Determine the [X, Y] coordinate at the center of the cell enclosing the given text.  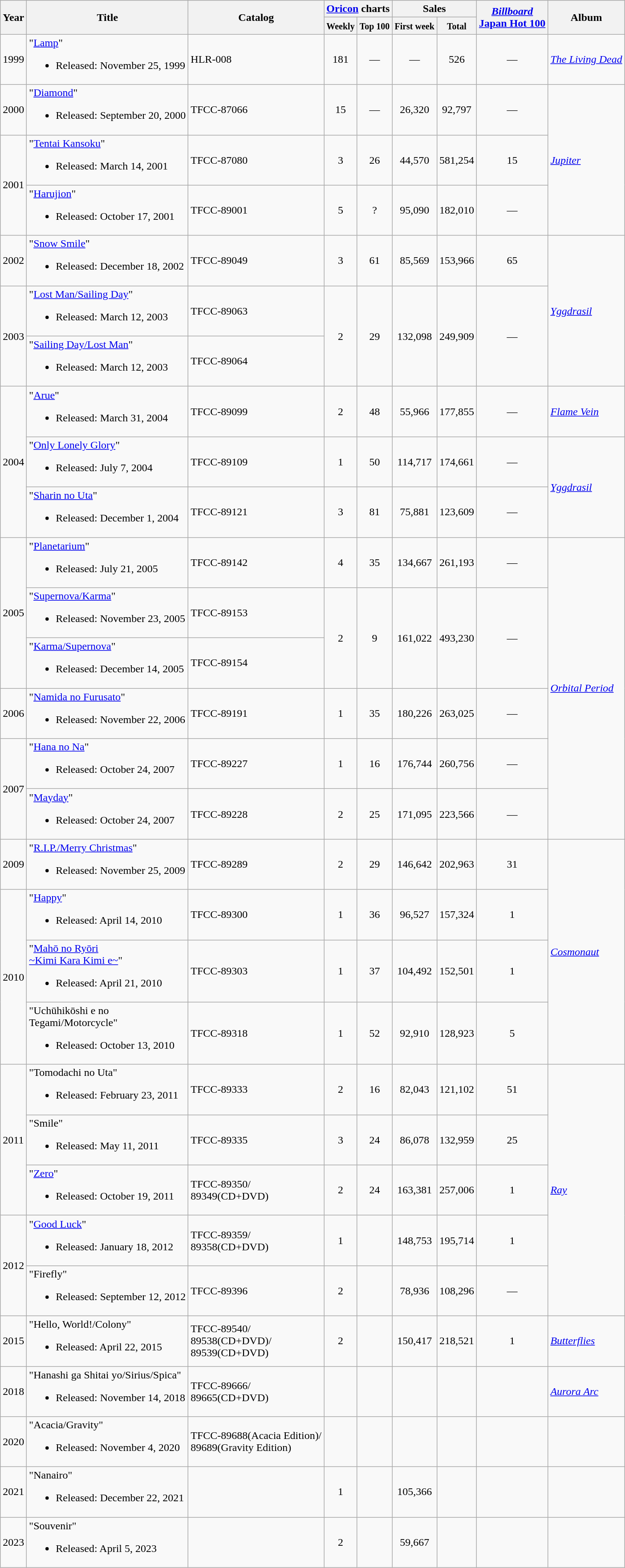
"Nanairo"Released: December 22, 2021 [108, 1492]
2010 [13, 977]
TFCC-89350/89349(CD+DVD) [256, 1190]
51 [512, 1089]
176,744 [414, 764]
TFCC-89121 [256, 512]
"Tomodachi no Uta"Released: February 23, 2011 [108, 1089]
85,569 [414, 261]
TFCC-89154 [256, 663]
55,966 [414, 411]
TFCC-89289 [256, 864]
2021 [13, 1492]
104,492 [414, 971]
Oricon charts [358, 9]
65 [512, 261]
TFCC-89191 [256, 714]
44,570 [414, 160]
"Namida no Furusato"Released: November 22, 2006 [108, 714]
"Tentai Kansoku"Released: March 14, 2001 [108, 160]
Weekly [341, 26]
TFCC-89064 [256, 361]
223,566 [457, 814]
2015 [13, 1341]
123,609 [457, 512]
153,966 [457, 261]
152,501 [457, 971]
257,006 [457, 1190]
4 [341, 562]
TFCC-89049 [256, 261]
"Karma/Supernova"Released: December 14, 2005 [108, 663]
TFCC-89359/89358(CD+DVD) [256, 1241]
95,090 [414, 210]
78,936 [414, 1290]
Ray [586, 1190]
114,717 [414, 462]
TFCC-89153 [256, 613]
121,102 [457, 1089]
"Lamp"Released: November 25, 1999 [108, 60]
"Harujion"Released: October 17, 2001 [108, 210]
26 [375, 160]
Top 100 [375, 26]
2023 [13, 1542]
TFCC-89318 [256, 1033]
"Hello, World!/Colony"Released: April 22, 2015 [108, 1341]
Aurora Arc [586, 1391]
2004 [13, 462]
"Supernova/Karma"Released: November 23, 2005 [108, 613]
81 [375, 512]
BillboardJapan Hot 100 [512, 17]
2001 [13, 185]
"Sharin no Uta"Released: December 1, 2004 [108, 512]
2006 [13, 714]
182,010 [457, 210]
"R.I.P./Merry Christmas"Released: November 25, 2009 [108, 864]
TFCC-89300 [256, 915]
82,043 [414, 1089]
171,095 [414, 814]
581,254 [457, 160]
"Diamond"Released: September 20, 2000 [108, 109]
50 [375, 462]
TFCC-89109 [256, 462]
2020 [13, 1442]
TFCC-89227 [256, 764]
TFCC-89303 [256, 971]
128,923 [457, 1033]
2002 [13, 261]
2011 [13, 1140]
TFCC-89540/89538(CD+DVD)/89539(CD+DVD) [256, 1341]
202,963 [457, 864]
"Arue"Released: March 31, 2004 [108, 411]
2018 [13, 1391]
195,714 [457, 1241]
526 [457, 60]
TFCC-89333 [256, 1089]
"Hanashi ga Shitai yo/Sirius/Spica"Released: November 14, 2018 [108, 1391]
260,756 [457, 764]
181 [341, 60]
TFCC-89228 [256, 814]
150,417 [414, 1341]
"Zero"Released: October 19, 2011 [108, 1190]
31 [512, 864]
First week [414, 26]
"Lost Man/Sailing Day"Released: March 12, 2003 [108, 311]
TFCC-89142 [256, 562]
"Mahō no Ryōri~Kimi Kara Kimi e~"Released: April 21, 2010 [108, 971]
Orbital Period [586, 688]
249,909 [457, 336]
177,855 [457, 411]
37 [375, 971]
"Hana no Na"Released: October 24, 2007 [108, 764]
"Mayday"Released: October 24, 2007 [108, 814]
The Living Dead [586, 60]
? [375, 210]
92,797 [457, 109]
"Smile"Released: May 11, 2011 [108, 1140]
157,324 [457, 915]
Year [13, 17]
180,226 [414, 714]
2009 [13, 864]
"Sailing Day/Lost Man"Released: March 12, 2003 [108, 361]
2000 [13, 109]
TFCC-87066 [256, 109]
"Good Luck"Released: January 18, 2012 [108, 1241]
9 [375, 638]
HLR-008 [256, 60]
"Souvenir"Released: April 5, 2023 [108, 1542]
"Happy"Released: April 14, 2010 [108, 915]
TFCC-87080 [256, 160]
261,193 [457, 562]
TFCC-89396 [256, 1290]
Butterflies [586, 1341]
48 [375, 411]
TFCC-89666/89665(CD+DVD) [256, 1391]
134,667 [414, 562]
132,098 [414, 336]
52 [375, 1033]
174,661 [457, 462]
TFCC-89099 [256, 411]
1999 [13, 60]
96,527 [414, 915]
"Acacia/Gravity"Released: November 4, 2020 [108, 1442]
TFCC-89688(Acacia Edition)/89689(Gravity Edition) [256, 1442]
"Firefly"Released: September 12, 2012 [108, 1290]
26,320 [414, 109]
"Uchūhikōshi e noTegami/Motorcycle"Released: October 13, 2010 [108, 1033]
146,642 [414, 864]
2003 [13, 336]
75,881 [414, 512]
36 [375, 915]
Title [108, 17]
493,230 [457, 638]
86,078 [414, 1140]
218,521 [457, 1341]
105,366 [414, 1492]
"Snow Smile"Released: December 18, 2002 [108, 261]
163,381 [414, 1190]
Jupiter [586, 160]
TFCC-89001 [256, 210]
132,959 [457, 1140]
"Planetarium"Released: July 21, 2005 [108, 562]
Total [457, 26]
Album [586, 17]
161,022 [414, 638]
92,910 [414, 1033]
TFCC-89335 [256, 1140]
2005 [13, 613]
Catalog [256, 17]
59,667 [414, 1542]
Sales [434, 9]
Flame Vein [586, 411]
263,025 [457, 714]
2012 [13, 1265]
61 [375, 261]
2007 [13, 789]
148,753 [414, 1241]
Cosmonaut [586, 952]
108,296 [457, 1290]
"Only Lonely Glory"Released: July 7, 2004 [108, 462]
TFCC-89063 [256, 311]
